Extract the [x, y] coordinate from the center of the cell holding the provided text.  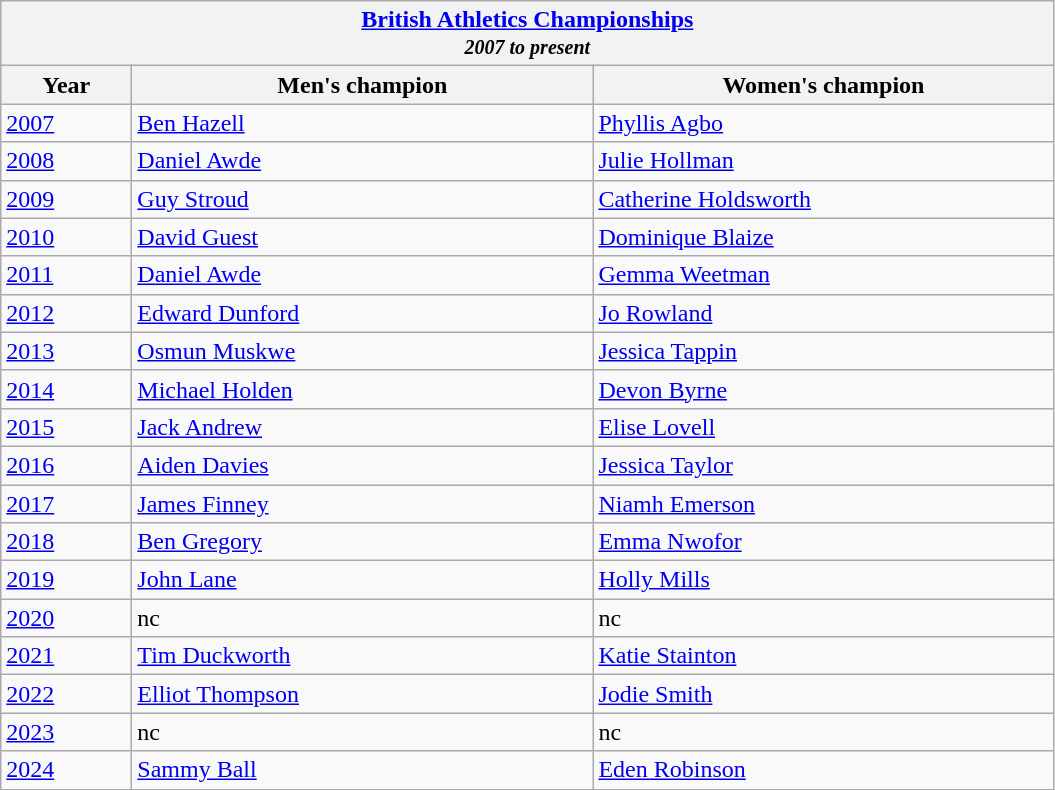
Jack Andrew [362, 427]
Tim Duckworth [362, 656]
2020 [66, 618]
Holly Mills [824, 580]
2022 [66, 694]
Year [66, 85]
James Finney [362, 503]
Ben Hazell [362, 123]
Katie Stainton [824, 656]
2007 [66, 123]
Gemma Weetman [824, 275]
2017 [66, 503]
2016 [66, 465]
2010 [66, 237]
Emma Nwofor [824, 542]
British Athletics Championships2007 to present [528, 34]
David Guest [362, 237]
Jo Rowland [824, 313]
Men's champion [362, 85]
Jessica Taylor [824, 465]
Guy Stroud [362, 199]
Devon Byrne [824, 389]
Jessica Tappin [824, 351]
Eden Robinson [824, 770]
Ben Gregory [362, 542]
Jodie Smith [824, 694]
Aiden Davies [362, 465]
Sammy Ball [362, 770]
2018 [66, 542]
Dominique Blaize [824, 237]
Women's champion [824, 85]
Catherine Holdsworth [824, 199]
2021 [66, 656]
2013 [66, 351]
2015 [66, 427]
Julie Hollman [824, 161]
2012 [66, 313]
Niamh Emerson [824, 503]
2008 [66, 161]
Elise Lovell [824, 427]
2023 [66, 732]
2014 [66, 389]
2024 [66, 770]
2011 [66, 275]
Elliot Thompson [362, 694]
Osmun Muskwe [362, 351]
Edward Dunford [362, 313]
2019 [66, 580]
Michael Holden [362, 389]
2009 [66, 199]
John Lane [362, 580]
Phyllis Agbo [824, 123]
